Detect which cell encompasses the target text, then output its (X, Y) center coordinate. 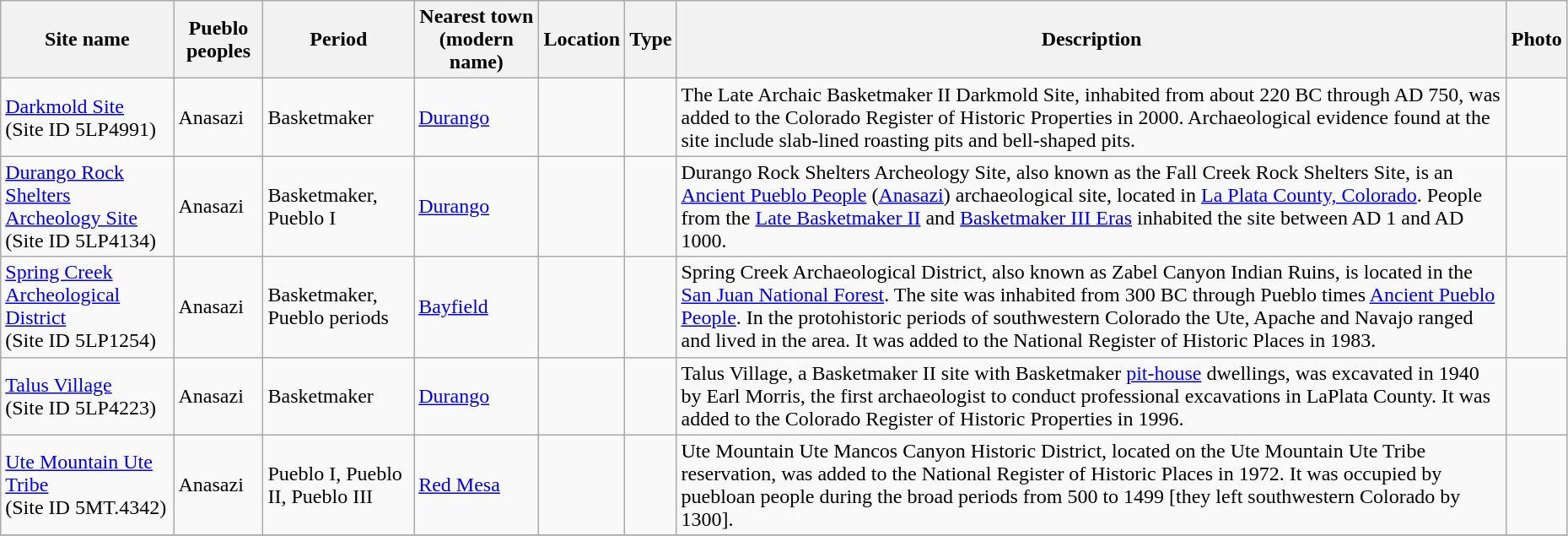
Basketmaker, Pueblo I (339, 206)
Photo (1537, 40)
Darkmold Site (Site ID 5LP4991) (88, 117)
Ute Mountain Ute Tribe(Site ID 5MT.4342) (88, 485)
Site name (88, 40)
Pueblo I, Pueblo II, Pueblo III (339, 485)
Durango Rock Shelters Archeology Site(Site ID 5LP4134) (88, 206)
Location (582, 40)
Red Mesa (477, 485)
Pueblo peoples (218, 40)
Talus Village(Site ID 5LP4223) (88, 396)
Type (651, 40)
Description (1091, 40)
Basketmaker, Pueblo periods (339, 307)
Nearest town (modern name) (477, 40)
Spring Creek Archeological District(Site ID 5LP1254) (88, 307)
Bayfield (477, 307)
Period (339, 40)
